Identify which cell holds the provided text, then report its [X, Y] central coordinate. 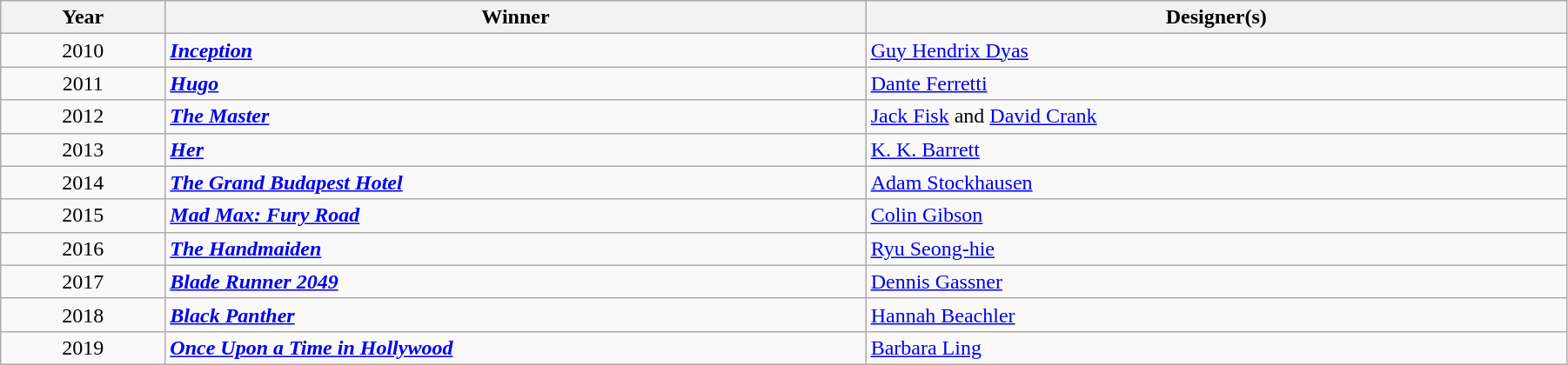
2015 [84, 216]
Dennis Gassner [1216, 282]
2019 [84, 348]
2018 [84, 315]
Mad Max: Fury Road [515, 216]
2014 [84, 182]
The Grand Budapest Hotel [515, 182]
Ryu Seong-hie [1216, 249]
Inception [515, 50]
Her [515, 149]
Dante Ferretti [1216, 83]
Year [84, 17]
2011 [84, 83]
2017 [84, 282]
Hugo [515, 83]
2016 [84, 249]
2012 [84, 116]
2013 [84, 149]
Guy Hendrix Dyas [1216, 50]
Once Upon a Time in Hollywood [515, 348]
Jack Fisk and David Crank [1216, 116]
Adam Stockhausen [1216, 182]
2010 [84, 50]
The Handmaiden [515, 249]
K. K. Barrett [1216, 149]
Winner [515, 17]
Barbara Ling [1216, 348]
Black Panther [515, 315]
Blade Runner 2049 [515, 282]
Designer(s) [1216, 17]
Colin Gibson [1216, 216]
The Master [515, 116]
Hannah Beachler [1216, 315]
